Determine the (X, Y) coordinate at the center of the cell enclosing the given text.  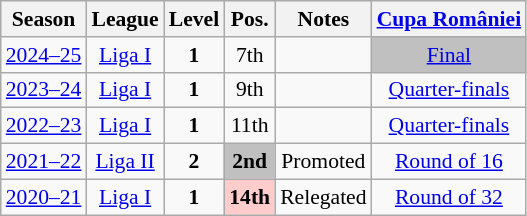
Promoted (323, 162)
2020–21 (44, 197)
7th (250, 55)
Round of 32 (450, 197)
9th (250, 90)
Season (44, 19)
Relegated (323, 197)
Cupa României (450, 19)
2024–25 (44, 55)
2nd (250, 162)
Notes (323, 19)
2021–22 (44, 162)
League (124, 19)
Pos. (250, 19)
2023–24 (44, 90)
Liga II (124, 162)
11th (250, 126)
Level (194, 19)
2 (194, 162)
14th (250, 197)
2022–23 (44, 126)
Round of 16 (450, 162)
Final (450, 55)
